Output the [X, Y] coordinate of the center of the cell containing the given text.  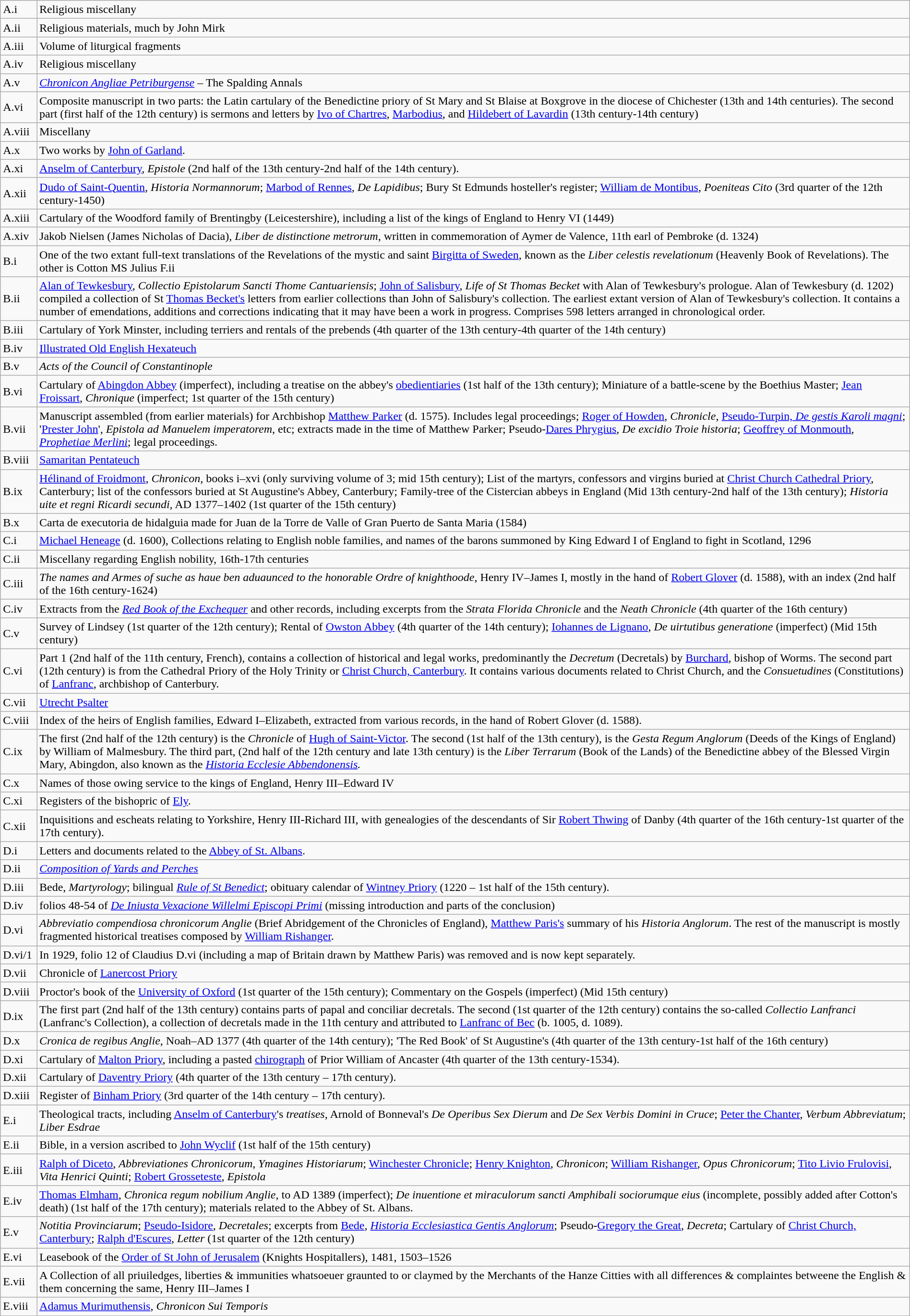
In 1929, folio 12 of Claudius D.vi (including a map of Britain drawn by Matthew Paris) was removed and is now kept separately. [473, 955]
C.v [19, 633]
Bede, Martyrology; bilingual Rule of St Benedict; obituary calendar of Wintney Priory (1220 – 1st half of the 15th century). [473, 887]
C.x [19, 783]
Proctor's book of the University of Oxford (1st quarter of the 15th century); Commentary on the Gospels (imperfect) (Mid 15th century) [473, 991]
A.iii [19, 46]
D.xi [19, 1059]
Composition of Yards and Perches [473, 869]
C.iii [19, 583]
Register of Binham Priory (3rd quarter of the 14th century – 17th century). [473, 1096]
E.i [19, 1121]
C.viii [19, 721]
Utrecht Psalter [473, 702]
A.v [19, 83]
B.v [19, 367]
B.iv [19, 348]
Leasebook of the Order of St John of Jerusalem (Knights Hospitallers), 1481, 1503–1526 [473, 1257]
Religious materials, much by John Mirk [473, 28]
Chronicle of Lanercost Priory [473, 973]
A.iv [19, 64]
Adamus Murimuthensis, Chronicon Sui Temporis [473, 1306]
E.iii [19, 1170]
folios 48-54 of De Iniusta Vexacione Willelmi Episcopi Primi (missing introduction and parts of the conclusion) [473, 905]
B.vi [19, 391]
Letters and documents related to the Abbey of St. Albans. [473, 851]
D.viii [19, 991]
A.xii [19, 193]
C.iv [19, 608]
C.vi [19, 671]
B.viii [19, 460]
B.x [19, 522]
C.i [19, 541]
E.v [19, 1232]
C.vii [19, 702]
A.x [19, 150]
D.x [19, 1041]
Cartulary of Daventry Priory (4th quarter of the 13th century – 17th century). [473, 1078]
E.iv [19, 1201]
D.ix [19, 1016]
Cartulary of Malton Priory, including a pasted chirograph of Prior William of Ancaster (4th quarter of the 13th century-1534). [473, 1059]
A.ii [19, 28]
D.ii [19, 869]
Miscellany regarding English nobility, 16th-17th centuries [473, 559]
Carta de executoria de hidalguia made for Juan de la Torre de Valle of Gran Puerto de Santa Maria (1584) [473, 522]
E.vii [19, 1282]
Index of the heirs of English families, Edward I–Elizabeth, extracted from various records, in the hand of Robert Glover (d. 1588). [473, 721]
B.i [19, 261]
C.xi [19, 801]
D.vi/1 [19, 955]
Cartulary of the Woodford family of Brentingby (Leicestershire), including a list of the kings of England to Henry VI (1449) [473, 218]
C.xii [19, 826]
D.iii [19, 887]
B.vii [19, 429]
D.xii [19, 1078]
D.vii [19, 973]
A.xiii [19, 218]
D.vi [19, 930]
B.ix [19, 491]
Anselm of Canterbury, Epistole (2nd half of the 13th century-2nd half of the 14th century). [473, 168]
Two works by John of Garland. [473, 150]
Volume of liturgical fragments [473, 46]
Chronicon Angliae Petriburgense – The Spalding Annals [473, 83]
Illustrated Old English Hexateuch [473, 348]
A.viii [19, 132]
Names of those owing service to the kings of England, Henry III–Edward IV [473, 783]
A.vi [19, 107]
A.i [19, 10]
C.ii [19, 559]
B.iii [19, 330]
E.ii [19, 1145]
B.ii [19, 299]
Samaritan Pentateuch [473, 460]
Acts of the Council of Constantinople [473, 367]
D.iv [19, 905]
Registers of the bishopric of Ely. [473, 801]
C.ix [19, 752]
E.viii [19, 1306]
E.vi [19, 1257]
D.xiii [19, 1096]
A.xi [19, 168]
A.xiv [19, 236]
Cartulary of York Minster, including terriers and rentals of the prebends (4th quarter of the 13th century-4th quarter of the 14th century) [473, 330]
D.i [19, 851]
Miscellany [473, 132]
Bible, in a version ascribed to John Wyclif (1st half of the 15th century) [473, 1145]
